Find where the given text appears and provide that cell's center as (x, y) coordinate. 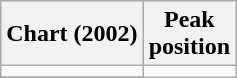
Chart (2002) (72, 34)
Peakposition (189, 34)
